Scan for the cell matching the given text and deliver its (X, Y) coordinate at center. 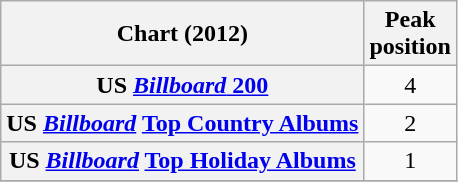
4 (410, 85)
US Billboard Top Holiday Albums (182, 161)
2 (410, 123)
Chart (2012) (182, 34)
1 (410, 161)
US Billboard 200 (182, 85)
Peakposition (410, 34)
US Billboard Top Country Albums (182, 123)
